Identify which cell holds the provided text, then report its (X, Y) central coordinate. 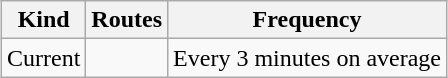
Routes (127, 20)
Current (43, 58)
Kind (43, 20)
Every 3 minutes on average (308, 58)
Frequency (308, 20)
